Extract the (x, y) coordinate from the center of the cell holding the provided text.  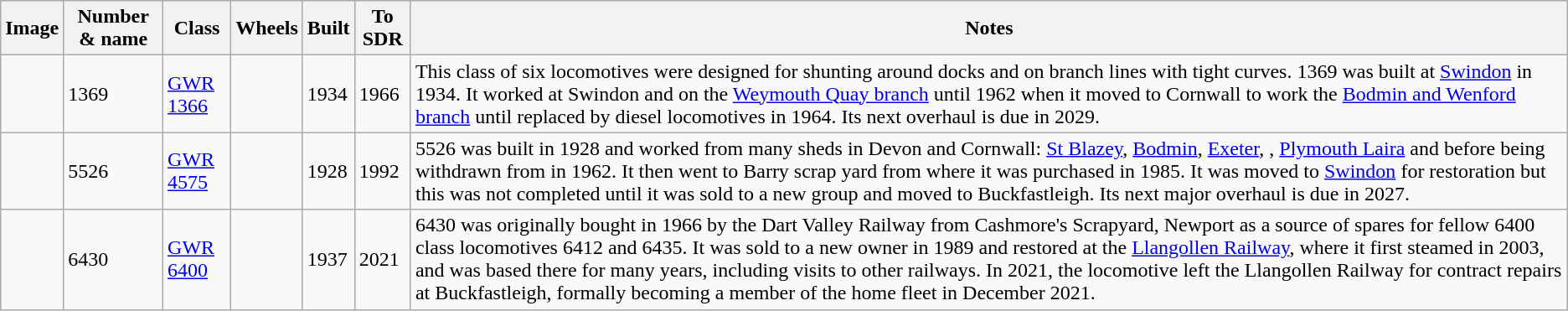
Image (32, 29)
Built (328, 29)
To SDR (382, 29)
1928 (328, 171)
GWR 4575 (198, 171)
GWR 6400 (198, 260)
1992 (382, 171)
1934 (328, 94)
Class (198, 29)
6430 (114, 260)
GWR 1366 (198, 94)
Notes (988, 29)
1937 (328, 260)
1966 (382, 94)
1369 (114, 94)
Wheels (267, 29)
5526 (114, 171)
2021 (382, 260)
Number & name (114, 29)
